Scan for the cell matching the given text and deliver its (X, Y) coordinate at center. 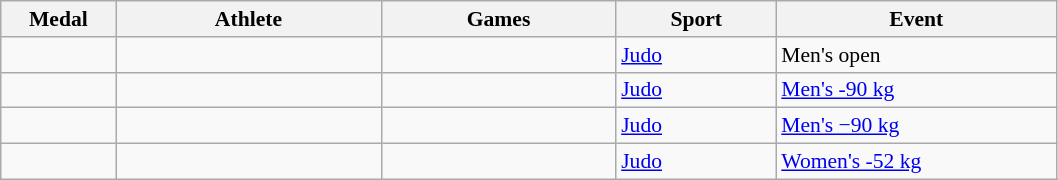
Medal (58, 19)
Men's open (916, 55)
Men's −90 kg (916, 126)
Women's -52 kg (916, 162)
Athlete (248, 19)
Games (498, 19)
Men's -90 kg (916, 90)
Sport (696, 19)
Event (916, 19)
